Return [x, y] of the center of cell containing provided text 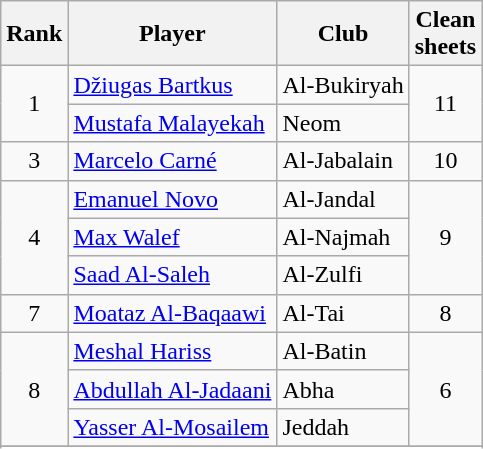
6 [445, 389]
Abdullah Al-Jadaani [172, 389]
Al-Tai [343, 313]
Al-Jandal [343, 199]
10 [445, 161]
Džiugas Bartkus [172, 85]
Meshal Hariss [172, 351]
1 [34, 104]
Abha [343, 389]
Saad Al-Saleh [172, 275]
Club [343, 34]
Al-Jabalain [343, 161]
Yasser Al-Mosailem [172, 427]
Rank [34, 34]
Al-Zulfi [343, 275]
Player [172, 34]
4 [34, 237]
Al-Najmah [343, 237]
Al-Bukiryah [343, 85]
Neom [343, 123]
Cleansheets [445, 34]
7 [34, 313]
9 [445, 237]
Marcelo Carné [172, 161]
Jeddah [343, 427]
3 [34, 161]
Al-Batin [343, 351]
Mustafa Malayekah [172, 123]
11 [445, 104]
Emanuel Novo [172, 199]
Max Walef [172, 237]
Moataz Al-Baqaawi [172, 313]
